Find where the given text appears and provide that cell's center as [X, Y] coordinate. 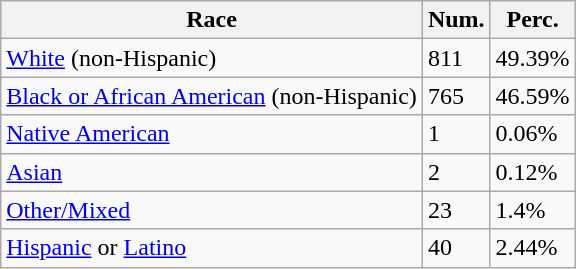
Perc. [532, 20]
White (non-Hispanic) [212, 58]
Asian [212, 172]
0.12% [532, 172]
Num. [456, 20]
Hispanic or Latino [212, 248]
23 [456, 210]
1.4% [532, 210]
0.06% [532, 134]
49.39% [532, 58]
40 [456, 248]
2 [456, 172]
Native American [212, 134]
Other/Mixed [212, 210]
46.59% [532, 96]
765 [456, 96]
2.44% [532, 248]
1 [456, 134]
Black or African American (non-Hispanic) [212, 96]
811 [456, 58]
Race [212, 20]
